Detect which cell encompasses the target text, then output its (X, Y) center coordinate. 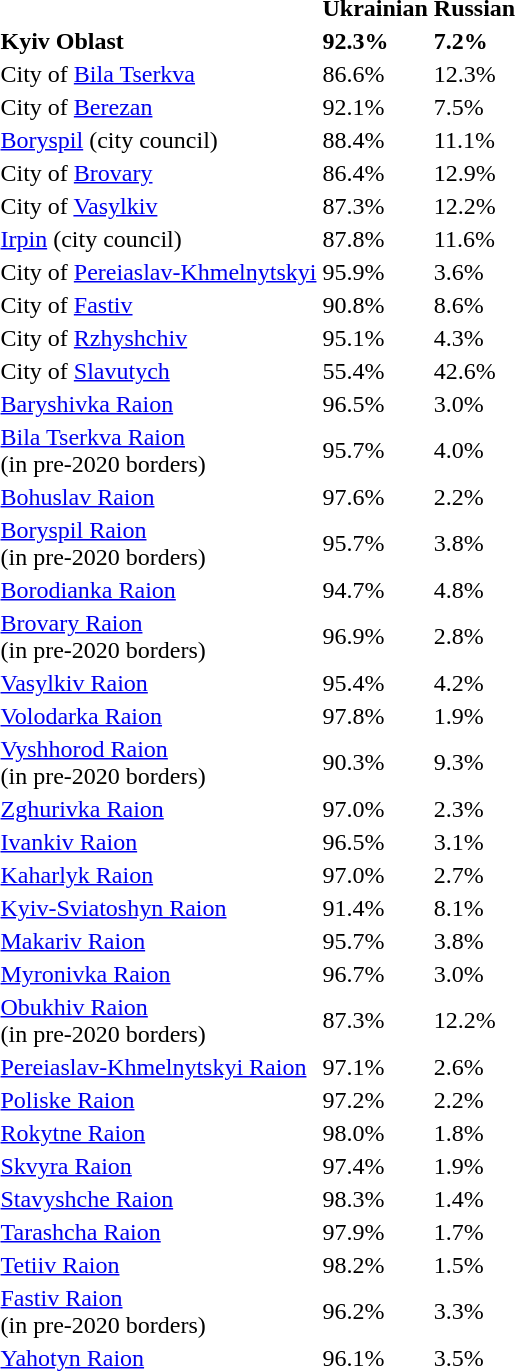
88.4% (375, 140)
96.9% (375, 636)
91.4% (375, 908)
97.1% (375, 1067)
95.4% (375, 683)
87.8% (375, 239)
92.1% (375, 107)
98.2% (375, 1265)
55.4% (375, 371)
90.8% (375, 305)
95.1% (375, 338)
96.7% (375, 974)
97.9% (375, 1232)
92.3% (375, 41)
97.2% (375, 1100)
86.4% (375, 173)
97.8% (375, 716)
95.9% (375, 272)
96.2% (375, 1312)
90.3% (375, 762)
98.0% (375, 1133)
97.4% (375, 1166)
94.7% (375, 590)
98.3% (375, 1199)
86.6% (375, 74)
97.6% (375, 497)
